Capture the cell that displays the provided text and extract its [x, y] central coordinate. 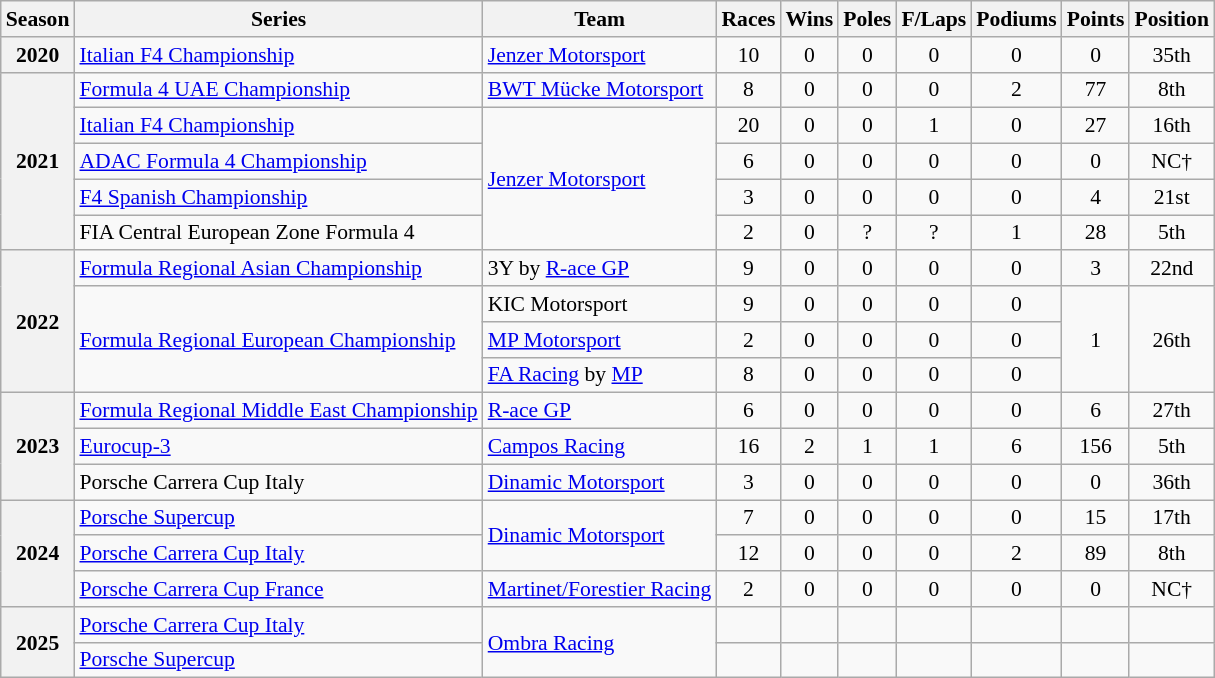
Poles [867, 19]
10 [748, 55]
2023 [38, 446]
22nd [1171, 269]
F/Laps [934, 19]
Formula Regional Asian Championship [278, 269]
12 [748, 554]
15 [1096, 518]
Campos Racing [600, 447]
20 [748, 126]
R-ace GP [600, 411]
21st [1171, 197]
Martinet/Forestier Racing [600, 589]
F4 Spanish Championship [278, 197]
2020 [38, 55]
Eurocup-3 [278, 447]
MP Motorsport [600, 340]
Races [748, 19]
Series [278, 19]
77 [1096, 90]
2022 [38, 322]
3Y by R-ace GP [600, 269]
4 [1096, 197]
Wins [810, 19]
2024 [38, 554]
36th [1171, 482]
89 [1096, 554]
Season [38, 19]
Formula 4 UAE Championship [278, 90]
28 [1096, 233]
FIA Central European Zone Formula 4 [278, 233]
FA Racing by MP [600, 375]
Position [1171, 19]
Formula Regional Middle East Championship [278, 411]
Points [1096, 19]
7 [748, 518]
156 [1096, 447]
BWT Mücke Motorsport [600, 90]
16 [748, 447]
27th [1171, 411]
26th [1171, 340]
2021 [38, 161]
17th [1171, 518]
KIC Motorsport [600, 304]
2025 [38, 642]
Podiums [1016, 19]
27 [1096, 126]
Ombra Racing [600, 642]
Porsche Carrera Cup France [278, 589]
ADAC Formula 4 Championship [278, 162]
Team [600, 19]
16th [1171, 126]
35th [1171, 55]
Formula Regional European Championship [278, 340]
